Return the (x, y) coordinate for the center point of the cell that contains the specified text.  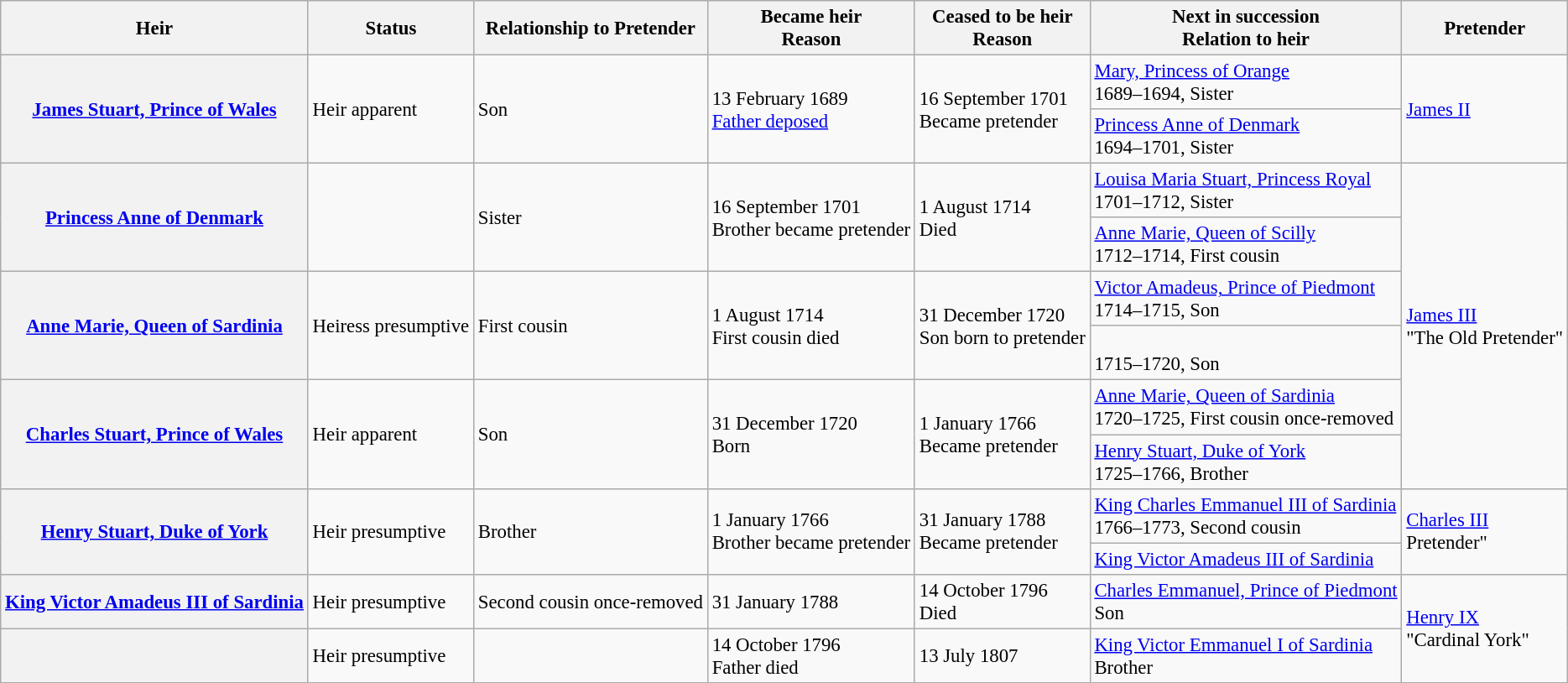
Charles Emmanuel, Prince of PiedmontSon (1246, 601)
1 August 1714First cousin died (810, 326)
1 January 1766Became pretender (1002, 435)
13 July 1807 (1002, 656)
31 December 1720Son born to pretender (1002, 326)
14 October 1796Father died (810, 656)
13 February 1689Father deposed (810, 109)
James III"The Old Pretender" (1485, 326)
31 January 1788 (810, 601)
Anne Marie, Queen of Sardinia (154, 326)
Relationship to Pretender (591, 29)
1715–1720, Son (1246, 352)
Princess Anne of Denmark (154, 218)
Pretender (1485, 29)
Louisa Maria Stuart, Princess Royal1701–1712, Sister (1246, 191)
Ceased to be heirReason (1002, 29)
Anne Marie, Queen of Scilly1712–1714, First cousin (1246, 245)
14 October 1796Died (1002, 601)
Princess Anne of Denmark1694–1701, Sister (1246, 136)
Mary, Princess of Orange1689–1694, Sister (1246, 82)
1 January 1766Brother became pretender (810, 531)
Charles Stuart, Prince of Wales (154, 435)
Became heirReason (810, 29)
31 January 1788Became pretender (1002, 531)
Heir (154, 29)
Henry Stuart, Duke of York (154, 531)
Brother (591, 531)
Second cousin once-removed (591, 601)
King Victor Emmanuel I of SardiniaBrother (1246, 656)
First cousin (591, 326)
16 September 1701Became pretender (1002, 109)
1 August 1714Died (1002, 218)
Sister (591, 218)
16 September 1701Brother became pretender (810, 218)
Status (391, 29)
James II (1485, 109)
Henry IX"Cardinal York" (1485, 628)
Charles III Pretender" (1485, 531)
King Charles Emmanuel III of Sardinia1766–1773, Second cousin (1246, 515)
Heiress presumptive (391, 326)
James Stuart, Prince of Wales (154, 109)
31 December 1720Born (810, 435)
Henry Stuart, Duke of York1725–1766, Brother (1246, 461)
Next in successionRelation to heir (1246, 29)
Victor Amadeus, Prince of Piedmont1714–1715, Son (1246, 299)
Anne Marie, Queen of Sardinia1720–1725, First cousin once-removed (1246, 408)
